From the cell containing the given text, extract its center point as [X, Y] coordinate. 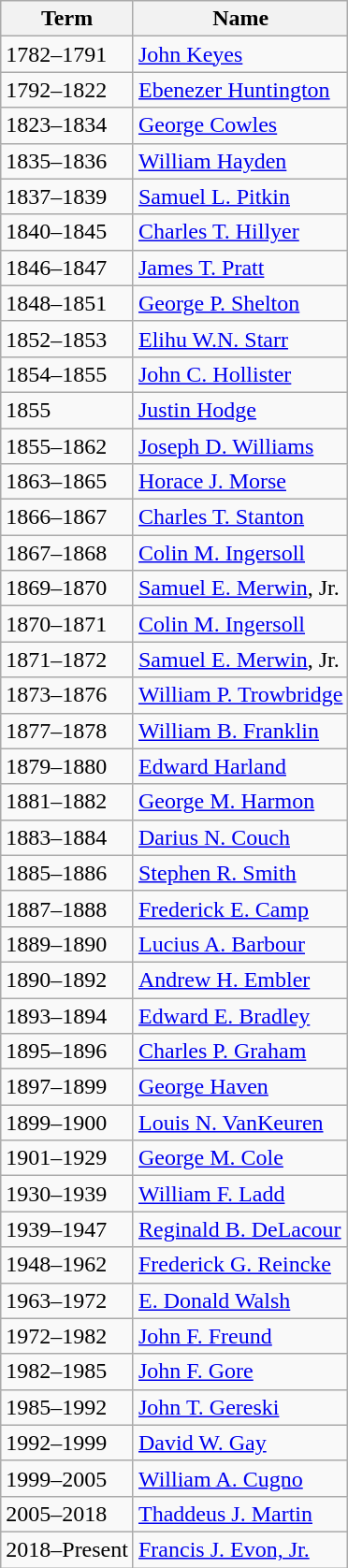
Term [67, 19]
Joseph D. Williams [239, 446]
1837–1839 [67, 196]
Charles T. Hillyer [239, 232]
1863–1865 [67, 482]
1855 [67, 410]
Stephen R. Smith [239, 873]
Andrew H. Embler [239, 980]
Charles T. Stanton [239, 517]
1871–1872 [67, 660]
John Keyes [239, 54]
William P. Trowbridge [239, 695]
1901–1929 [67, 1158]
1972–1982 [67, 1336]
1848–1851 [67, 303]
John F. Freund [239, 1336]
George M. Harmon [239, 802]
1982–1985 [67, 1372]
1939–1947 [67, 1229]
Lucius A. Barbour [239, 944]
1846–1847 [67, 268]
1885–1886 [67, 873]
Name [239, 19]
1881–1882 [67, 802]
William B. Franklin [239, 731]
1877–1878 [67, 731]
John T. Gereski [239, 1407]
1893–1894 [67, 1015]
James T. Pratt [239, 268]
1873–1876 [67, 695]
David W. Gay [239, 1443]
Darius N. Couch [239, 837]
1852–1853 [67, 339]
1792–1822 [67, 90]
Samuel L. Pitkin [239, 196]
1992–1999 [67, 1443]
1879–1880 [67, 766]
Louis N. VanKeuren [239, 1123]
George Cowles [239, 125]
William Hayden [239, 161]
John F. Gore [239, 1372]
1867–1868 [67, 553]
Horace J. Morse [239, 482]
Frederick E. Camp [239, 908]
Ebenezer Huntington [239, 90]
1854–1855 [67, 374]
1782–1791 [67, 54]
1869–1870 [67, 588]
1855–1862 [67, 446]
1930–1939 [67, 1194]
1889–1890 [67, 944]
Charles P. Graham [239, 1052]
1948–1962 [67, 1265]
1963–1972 [67, 1300]
1899–1900 [67, 1123]
1835–1836 [67, 161]
William F. Ladd [239, 1194]
George M. Cole [239, 1158]
Francis J. Evon, Jr. [239, 1549]
Reginald B. DeLacour [239, 1229]
George Haven [239, 1087]
Elihu W.N. Starr [239, 339]
E. Donald Walsh [239, 1300]
1895–1896 [67, 1052]
Thaddeus J. Martin [239, 1514]
1866–1867 [67, 517]
William A. Cugno [239, 1478]
1883–1884 [67, 837]
Justin Hodge [239, 410]
2005–2018 [67, 1514]
1985–1992 [67, 1407]
2018–Present [67, 1549]
Frederick G. Reincke [239, 1265]
1887–1888 [67, 908]
1870–1871 [67, 624]
1823–1834 [67, 125]
1897–1899 [67, 1087]
Edward Harland [239, 766]
George P. Shelton [239, 303]
John C. Hollister [239, 374]
Edward E. Bradley [239, 1015]
1840–1845 [67, 232]
1999–2005 [67, 1478]
1890–1892 [67, 980]
